Provide the (X, Y) coordinate of the cell's center where the given text is located.  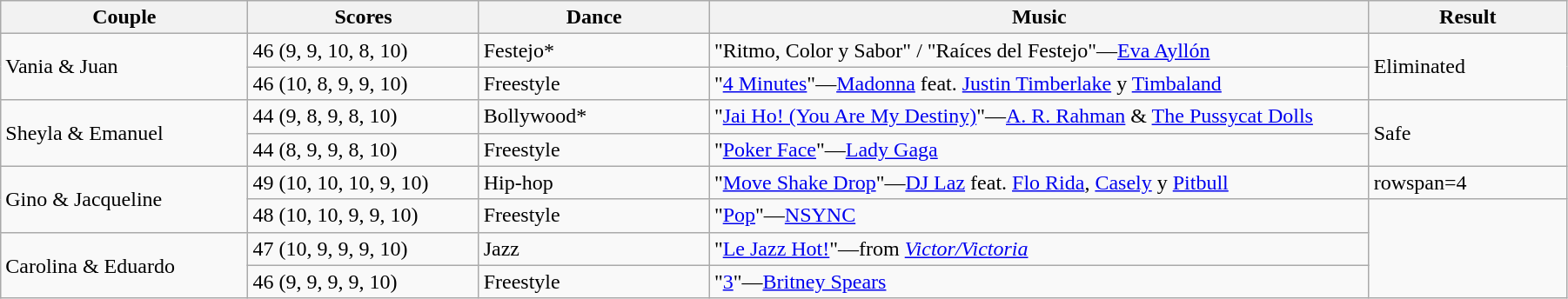
"4 Minutes"—Madonna feat. Justin Timberlake y Timbaland (1039, 83)
Dance (593, 17)
Couple (124, 17)
Carolina & Eduardo (124, 265)
Festejo* (593, 50)
"Jai Ho! (You Are My Destiny)"—A. R. Rahman & The Pussycat Dolls (1039, 116)
"Pop"—NSYNC (1039, 216)
Hip-hop (593, 183)
Result (1467, 17)
47 (10, 9, 9, 9, 10) (364, 249)
Sheyla & Emanuel (124, 133)
rowspan=4 (1467, 183)
Jazz (593, 249)
49 (10, 10, 10, 9, 10) (364, 183)
"Poker Face"—Lady Gaga (1039, 149)
Scores (364, 17)
"Le Jazz Hot!"—from Victor/Victoria (1039, 249)
46 (9, 9, 9, 9, 10) (364, 282)
Vania & Juan (124, 67)
Safe (1467, 133)
"3"—Britney Spears (1039, 282)
44 (9, 8, 9, 8, 10) (364, 116)
Gino & Jacqueline (124, 199)
"Ritmo, Color y Sabor" / "Raíces del Festejo"—Eva Ayllón (1039, 50)
46 (10, 8, 9, 9, 10) (364, 83)
Music (1039, 17)
Eliminated (1467, 67)
44 (8, 9, 9, 8, 10) (364, 149)
46 (9, 9, 10, 8, 10) (364, 50)
48 (10, 10, 9, 9, 10) (364, 216)
Bollywood* (593, 116)
"Move Shake Drop"—DJ Laz feat. Flo Rida, Casely y Pitbull (1039, 183)
